For the text-containing cell, return its midpoint in (x, y) coordinate format. 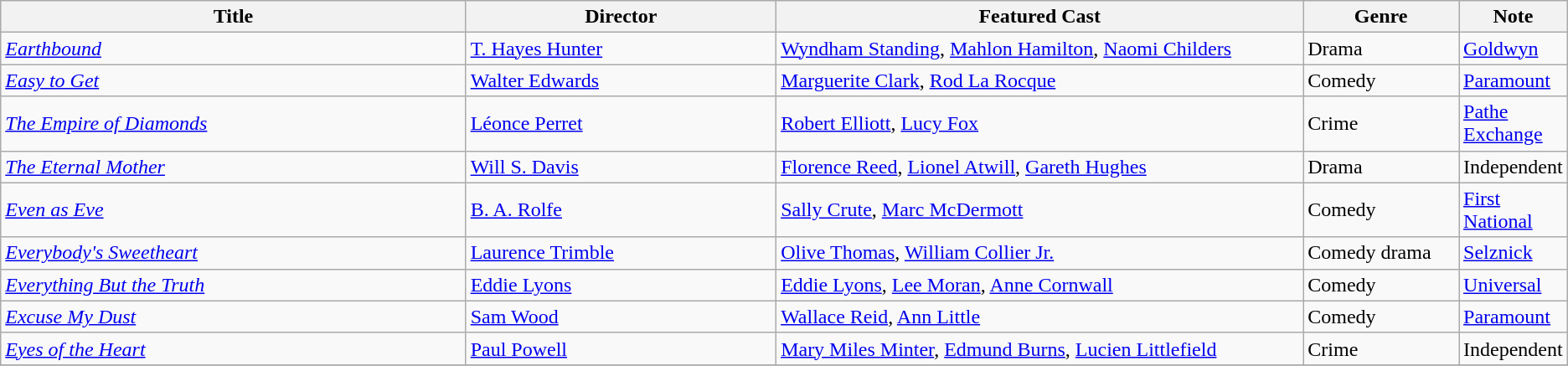
Everybody's Sweetheart (233, 253)
Paul Powell (621, 348)
B. A. Rolfe (621, 209)
Sam Wood (621, 317)
Robert Elliott, Lucy Fox (1040, 124)
The Eternal Mother (233, 167)
Even as Eve (233, 209)
Mary Miles Minter, Edmund Burns, Lucien Littlefield (1040, 348)
Walter Edwards (621, 80)
T. Hayes Hunter (621, 49)
Wallace Reid, Ann Little (1040, 317)
Easy to Get (233, 80)
Sally Crute, Marc McDermott (1040, 209)
First National (1514, 209)
Universal (1514, 285)
Note (1514, 17)
Wyndham Standing, Mahlon Hamilton, Naomi Childers (1040, 49)
Olive Thomas, William Collier Jr. (1040, 253)
Genre (1381, 17)
Everything But the Truth (233, 285)
Director (621, 17)
Pathe Exchange (1514, 124)
The Empire of Diamonds (233, 124)
Eyes of the Heart (233, 348)
Florence Reed, Lionel Atwill, Gareth Hughes (1040, 167)
Earthbound (233, 49)
Laurence Trimble (621, 253)
Featured Cast (1040, 17)
Comedy drama (1381, 253)
Eddie Lyons, Lee Moran, Anne Cornwall (1040, 285)
Will S. Davis (621, 167)
Léonce Perret (621, 124)
Title (233, 17)
Marguerite Clark, Rod La Rocque (1040, 80)
Eddie Lyons (621, 285)
Selznick (1514, 253)
Excuse My Dust (233, 317)
Goldwyn (1514, 49)
